Identify which cell holds the provided text, then report its [X, Y] central coordinate. 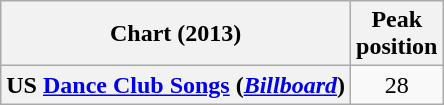
Peakposition [397, 34]
28 [397, 85]
US Dance Club Songs (Billboard) [176, 85]
Chart (2013) [176, 34]
